Search for the cell housing the specified text and yield its [x, y] center coordinate. 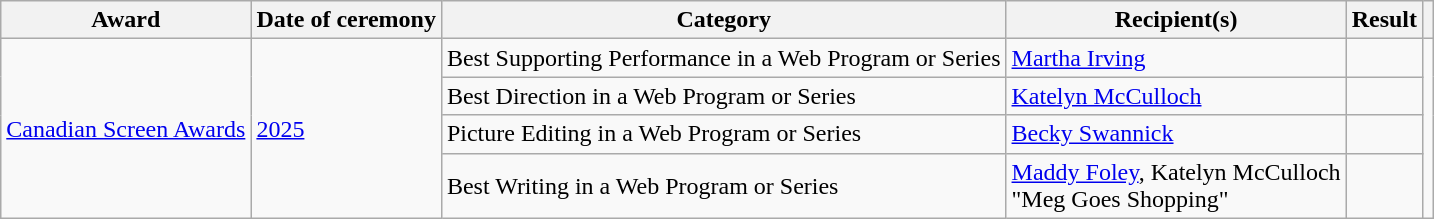
Becky Swannick [1176, 134]
Katelyn McCulloch [1176, 96]
Result [1384, 20]
Category [724, 20]
Picture Editing in a Web Program or Series [724, 134]
Martha Irving [1176, 58]
Best Direction in a Web Program or Series [724, 96]
Canadian Screen Awards [126, 128]
Award [126, 20]
Maddy Foley, Katelyn McCulloch"Meg Goes Shopping" [1176, 186]
Best Writing in a Web Program or Series [724, 186]
2025 [346, 128]
Date of ceremony [346, 20]
Recipient(s) [1176, 20]
Best Supporting Performance in a Web Program or Series [724, 58]
